Return the (x, y) coordinate for the center point of the cell that contains the specified text.  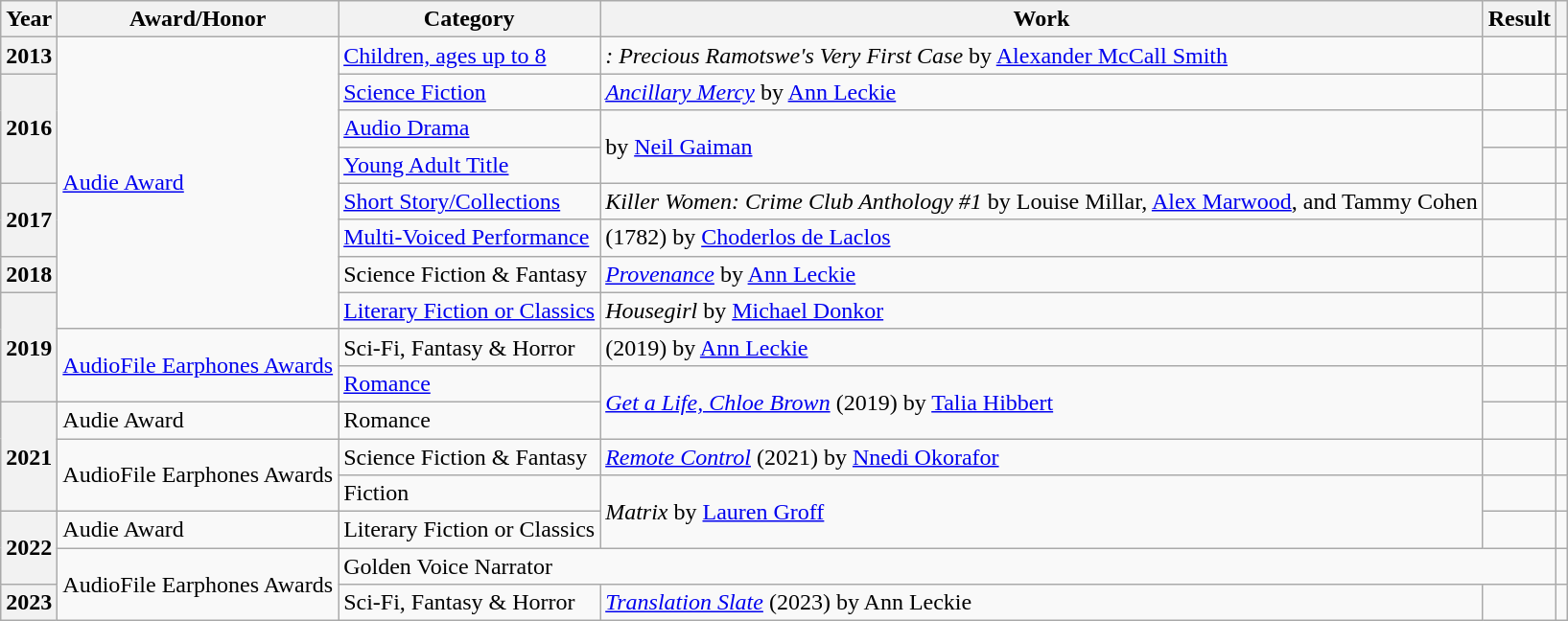
Young Adult Title (470, 165)
Get a Life, Chloe Brown (2019) by Talia Hibbert (1041, 402)
by Neil Gaiman (1041, 147)
Provenance by Ann Leckie (1041, 274)
Year (29, 19)
(1782) by Choderlos de Laclos (1041, 238)
2023 (29, 603)
Killer Women: Crime Club Anthology #1 by Louise Millar, Alex Marwood, and Tammy Cohen (1041, 201)
Category (470, 19)
Work (1041, 19)
Science Fiction (470, 92)
Children, ages up to 8 (470, 56)
2022 (29, 548)
Ancillary Mercy by Ann Leckie (1041, 92)
2017 (29, 219)
Matrix by Lauren Groff (1041, 512)
Remote Control (2021) by Nnedi Okorafor (1041, 457)
Multi-Voiced Performance (470, 238)
Short Story/Collections (470, 201)
2019 (29, 347)
Fiction (470, 494)
Translation Slate (2023) by Ann Leckie (1041, 603)
2018 (29, 274)
2013 (29, 56)
Award/Honor (198, 19)
: Precious Ramotswe's Very First Case by Alexander McCall Smith (1041, 56)
(2019) by Ann Leckie (1041, 347)
Audio Drama (470, 128)
2021 (29, 456)
Housegirl by Michael Donkor (1041, 310)
Golden Voice Narrator (948, 566)
2016 (29, 128)
Result (1519, 19)
